For the text-containing cell, return its midpoint in [x, y] coordinate format. 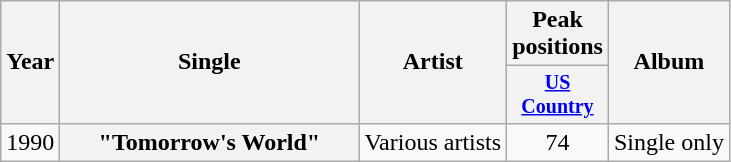
1990 [30, 142]
Various artists [433, 142]
Peak positions [558, 34]
Single only [668, 142]
Year [30, 62]
"Tomorrow's World" [210, 142]
Artist [433, 62]
US Country [558, 94]
Single [210, 62]
Album [668, 62]
74 [558, 142]
